Return the [x, y] coordinate for the center point of the cell that contains the specified text.  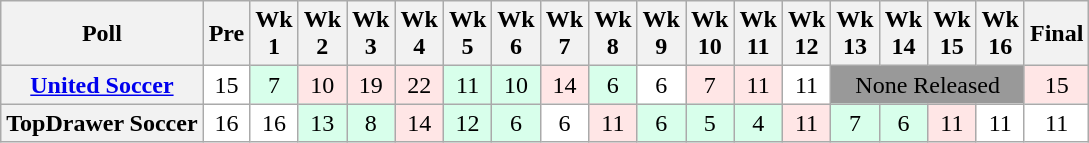
Wk9 [661, 34]
5 [710, 123]
Wk8 [613, 34]
Pre [226, 34]
22 [419, 85]
Wk12 [806, 34]
4 [758, 123]
Final [1056, 34]
Wk1 [274, 34]
13 [322, 123]
TopDrawer Soccer [102, 123]
19 [371, 85]
Wk16 [1000, 34]
Wk14 [903, 34]
Wk15 [952, 34]
Wk7 [564, 34]
Wk10 [710, 34]
12 [467, 123]
Wk6 [516, 34]
Wk5 [467, 34]
None Released [928, 85]
Wk13 [855, 34]
8 [371, 123]
Poll [102, 34]
Wk4 [419, 34]
Wk3 [371, 34]
Wk11 [758, 34]
United Soccer [102, 85]
Wk2 [322, 34]
